From the cell containing the given text, extract its center point as (x, y) coordinate. 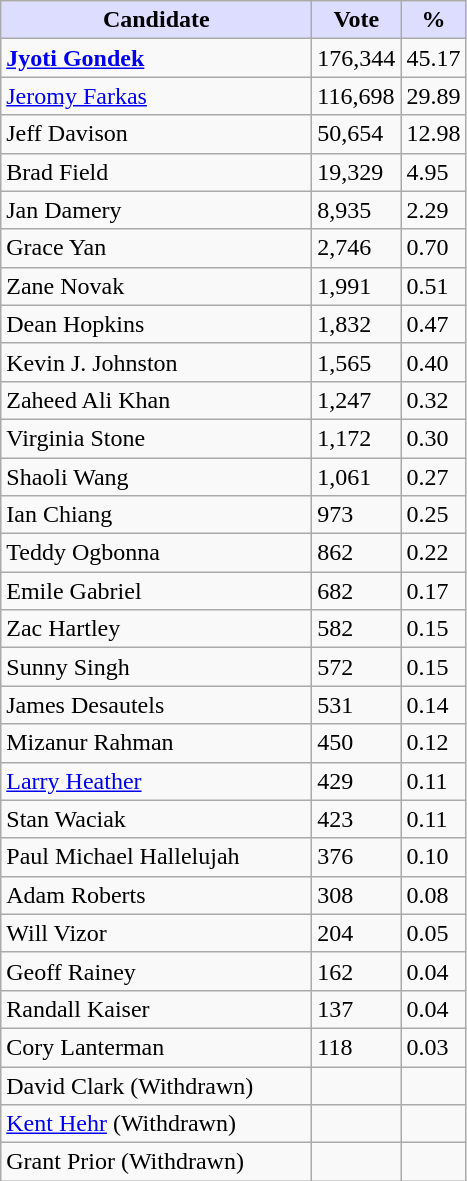
James Desautels (156, 705)
Teddy Ogbonna (156, 553)
572 (356, 667)
Shaoli Wang (156, 477)
Zane Novak (156, 286)
Dean Hopkins (156, 324)
376 (356, 857)
Sunny Singh (156, 667)
204 (356, 933)
0.51 (434, 286)
0.22 (434, 553)
682 (356, 591)
1,832 (356, 324)
50,654 (356, 134)
Jyoti Gondek (156, 58)
45.17 (434, 58)
Grace Yan (156, 248)
Vote (356, 20)
0.70 (434, 248)
Kevin J. Johnston (156, 362)
582 (356, 629)
0.17 (434, 591)
0.25 (434, 515)
0.12 (434, 743)
12.98 (434, 134)
0.32 (434, 400)
29.89 (434, 96)
1,991 (356, 286)
308 (356, 895)
19,329 (356, 172)
0.27 (434, 477)
Emile Gabriel (156, 591)
Kent Hehr (Withdrawn) (156, 1124)
0.10 (434, 857)
Paul Michael Hallelujah (156, 857)
0.30 (434, 438)
Will Vizor (156, 933)
8,935 (356, 210)
0.08 (434, 895)
973 (356, 515)
Geoff Rainey (156, 971)
Virginia Stone (156, 438)
1,172 (356, 438)
0.14 (434, 705)
531 (356, 705)
0.03 (434, 1047)
Ian Chiang (156, 515)
Larry Heather (156, 781)
176,344 (356, 58)
137 (356, 1009)
Zac Hartley (156, 629)
162 (356, 971)
Jan Damery (156, 210)
0.05 (434, 933)
Brad Field (156, 172)
0.47 (434, 324)
Adam Roberts (156, 895)
4.95 (434, 172)
0.40 (434, 362)
450 (356, 743)
2.29 (434, 210)
1,565 (356, 362)
David Clark (Withdrawn) (156, 1085)
Zaheed Ali Khan (156, 400)
429 (356, 781)
Candidate (156, 20)
Grant Prior (Withdrawn) (156, 1162)
116,698 (356, 96)
1,247 (356, 400)
Cory Lanterman (156, 1047)
Jeromy Farkas (156, 96)
862 (356, 553)
Mizanur Rahman (156, 743)
1,061 (356, 477)
118 (356, 1047)
423 (356, 819)
Randall Kaiser (156, 1009)
% (434, 20)
Stan Waciak (156, 819)
2,746 (356, 248)
Jeff Davison (156, 134)
